Scan for the cell matching the given text and deliver its (x, y) coordinate at center. 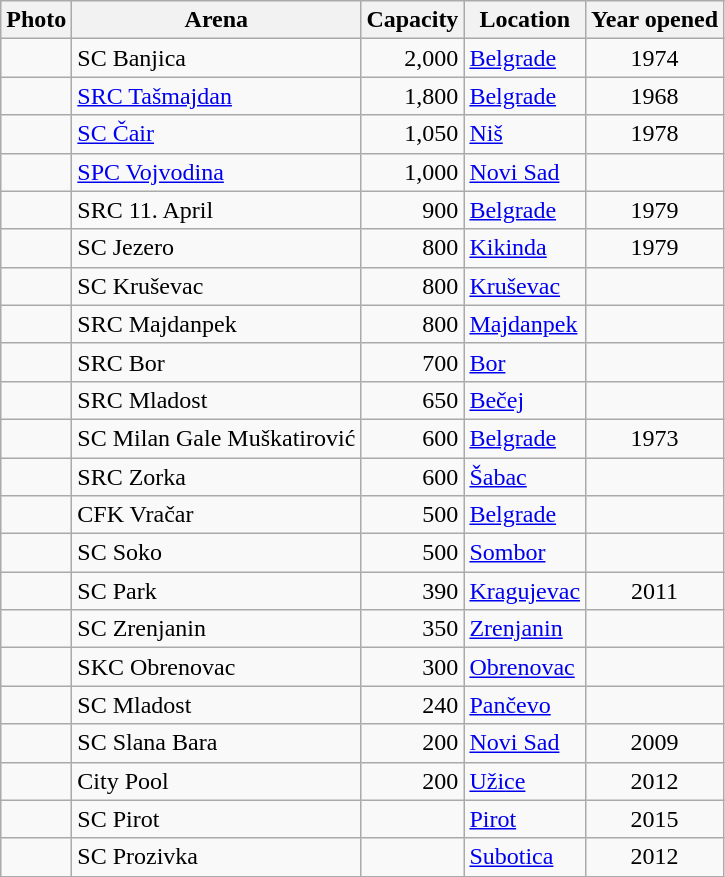
Niš (525, 134)
Pančevo (525, 705)
Majdanpek (525, 324)
2009 (655, 743)
SRC Majdanpek (216, 324)
Kikinda (525, 248)
350 (412, 629)
Bor (525, 362)
Photo (36, 20)
390 (412, 591)
SC Park (216, 591)
SRC Mladost (216, 400)
1,800 (412, 96)
SC Slana Bara (216, 743)
1978 (655, 134)
Zrenjanin (525, 629)
Užice (525, 781)
Bečej (525, 400)
1968 (655, 96)
700 (412, 362)
Arena (216, 20)
SC Pirot (216, 819)
SC Čair (216, 134)
SRC Tašmajdan (216, 96)
SRC Zorka (216, 477)
2011 (655, 591)
1,000 (412, 172)
SC Soko (216, 553)
Year opened (655, 20)
SC Banjica (216, 58)
SC Milan Gale Muškatirović (216, 438)
300 (412, 667)
2015 (655, 819)
CFK Vračar (216, 515)
Subotica (525, 857)
Obrenovac (525, 667)
SC Jezero (216, 248)
SRC 11. April (216, 210)
Šabac (525, 477)
SRC Bor (216, 362)
Location (525, 20)
SC Kruševac (216, 286)
2,000 (412, 58)
1973 (655, 438)
SKC Obrenovac (216, 667)
Capacity (412, 20)
SC Mladost (216, 705)
1974 (655, 58)
650 (412, 400)
SC Prozivka (216, 857)
SC Zrenjanin (216, 629)
1,050 (412, 134)
Sombor (525, 553)
Kruševac (525, 286)
240 (412, 705)
Pirot (525, 819)
SPC Vojvodina (216, 172)
900 (412, 210)
City Pool (216, 781)
Kragujevac (525, 591)
